Return (X, Y) of the center of cell containing provided text 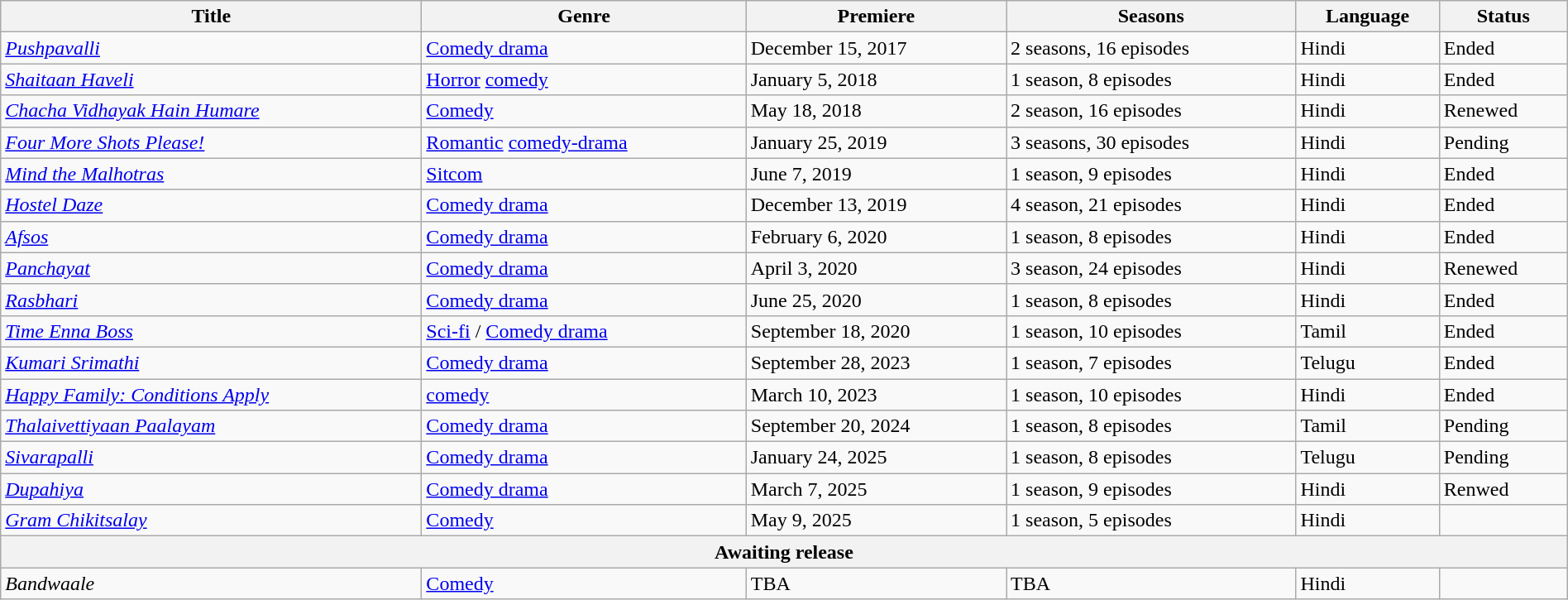
Sci-fi / Comedy drama (584, 331)
May 9, 2025 (876, 521)
June 25, 2020 (876, 300)
February 6, 2020 (876, 237)
December 13, 2019 (876, 205)
comedy (584, 395)
Gram Chikitsalay (212, 521)
Awaiting release (784, 552)
1 season, 5 episodes (1151, 521)
2 season, 16 episodes (1151, 111)
Sitcom (584, 174)
Kumari Srimathi (212, 362)
Renwed (1503, 489)
Four More Shots Please! (212, 142)
Happy Family: Conditions Apply (212, 395)
3 season, 24 episodes (1151, 268)
January 24, 2025 (876, 458)
Shaitaan Haveli (212, 79)
Status (1503, 17)
March 7, 2025 (876, 489)
2 seasons, 16 episodes (1151, 48)
September 20, 2024 (876, 426)
January 5, 2018 (876, 79)
Bandwaale (212, 583)
Premiere (876, 17)
Seasons (1151, 17)
Sivarapalli (212, 458)
September 18, 2020 (876, 331)
Time Enna Boss (212, 331)
Dupahiya (212, 489)
Thalaivettiyaan Paalayam (212, 426)
January 25, 2019 (876, 142)
Genre (584, 17)
May 18, 2018 (876, 111)
Chacha Vidhayak Hain Humare (212, 111)
Pushpavalli (212, 48)
Language (1368, 17)
Rasbhari (212, 300)
Romantic comedy-drama (584, 142)
June 7, 2019 (876, 174)
4 season, 21 episodes (1151, 205)
3 seasons, 30 episodes (1151, 142)
1 season, 7 episodes (1151, 362)
Mind the Malhotras (212, 174)
Title (212, 17)
Panchayat (212, 268)
Horror comedy (584, 79)
September 28, 2023 (876, 362)
April 3, 2020 (876, 268)
March 10, 2023 (876, 395)
Afsos (212, 237)
December 15, 2017 (876, 48)
Hostel Daze (212, 205)
